From the cell containing the given text, extract its center point as (X, Y) coordinate. 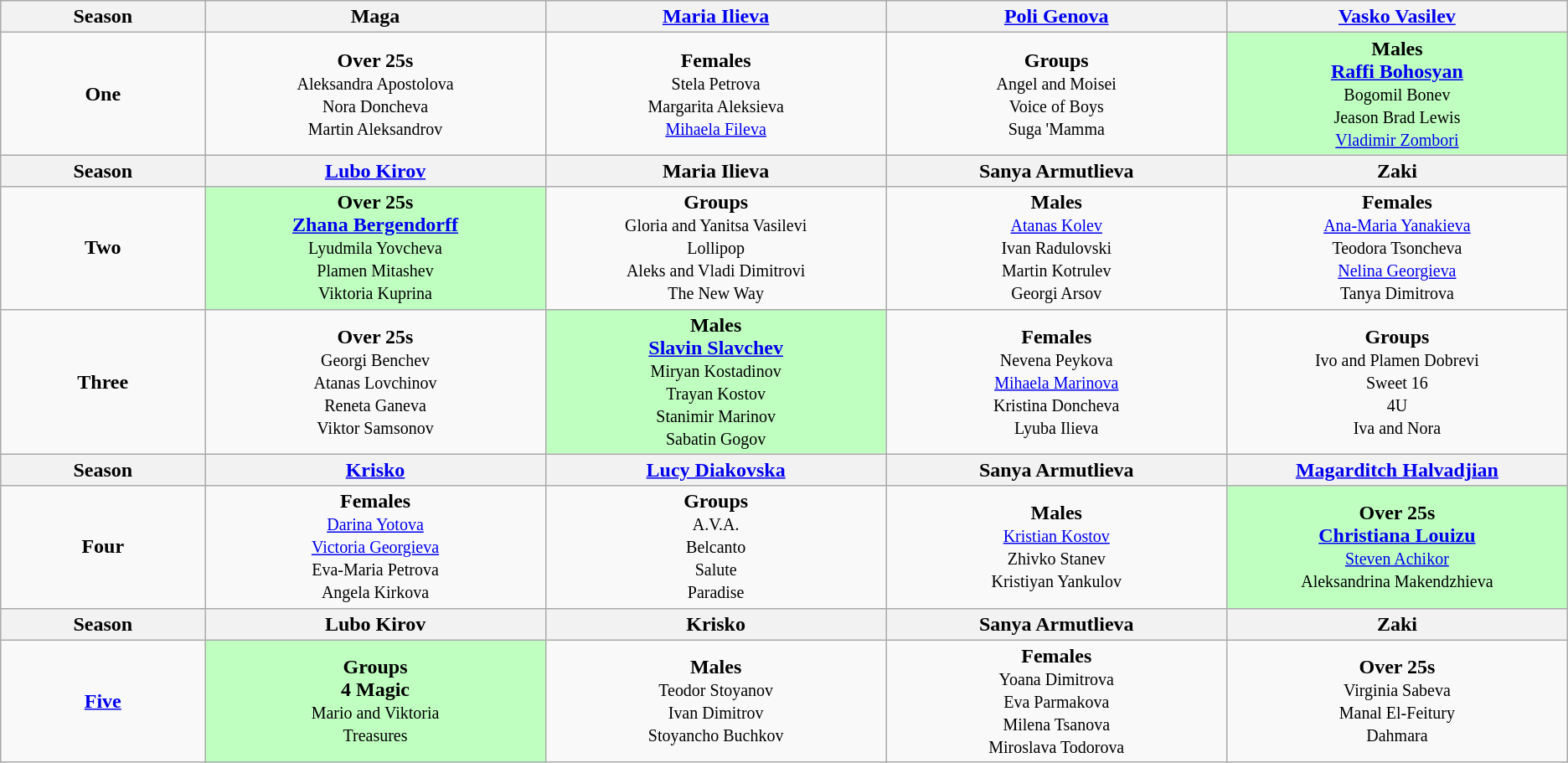
FemalesStela PetrovaMargarita AleksievaMihaela Fileva (715, 94)
FemalesNevena PeykovaMihaela MarinovaKristina DonchevaLyuba Ilieva (1057, 382)
GroupsA.V.A.BelcantoSaluteParadise (715, 547)
MalesTeodor StoyanovIvan DimitrovStoyancho Buchkov (715, 701)
GroupsAngel and MoiseiVoice of BoysSuga 'Mamma (1057, 94)
Lucy Diakovska (715, 470)
MalesAtanas KolevIvan RadulovskiMartin KotrulevGeorgi Arsov (1057, 248)
GroupsIvo and Plamen DobreviSweet 164UIva and Nora (1397, 382)
Over 25sZhana BergendorffLyudmila YovchevaPlamen MitashevViktoria Kuprina (375, 248)
Magarditch Halvadjian (1397, 470)
Four (103, 547)
MalesSlavin SlavchevMiryan KostadinovTrayan KostovStanimir MarinovSabatin Gogov (715, 382)
Groups4 MagicMario and ViktoriaTreasures (375, 701)
MalesKristian KostovZhivko StanevKristiyan Yankulov (1057, 547)
Over 25sVirginia SabevaManal El-FeituryDahmara (1397, 701)
Over 25sChristiana LouizuSteven AchikorAleksandrina Makendzhieva (1397, 547)
Over 25sAleksandra ApostolovaNora DonchevaMartin Aleksandrov (375, 94)
FemalesDarina YotovaVictoria GeorgievaEva-Maria PetrovaAngela Kirkova (375, 547)
Two (103, 248)
Over 25sGeorgi BenchevAtanas LovchinovReneta GanevaViktor Samsonov (375, 382)
Poli Genova (1057, 17)
FemalesYoana DimitrovaEva ParmakovaMilena TsanovaMiroslava Todorova (1057, 701)
Vasko Vasilev (1397, 17)
Three (103, 382)
FemalesAna-Maria YanakievaTeodora TsonchevaNelina GeorgievaTanya Dimitrova (1397, 248)
MalesRaffi BohosyanBogomil BonevJeason Brad LewisVladimir Zombori (1397, 94)
Maga (375, 17)
One (103, 94)
GroupsGloria and Yanitsa VasileviLollipopAleks and Vladi DimitroviThe New Way (715, 248)
Five (103, 701)
